Extract the [X, Y] coordinate from the center of the cell holding the provided text.  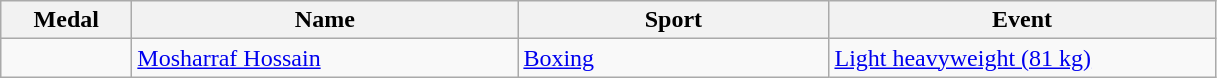
Boxing [674, 58]
Sport [674, 20]
Name [325, 20]
Light heavyweight (81 kg) [1022, 58]
Event [1022, 20]
Medal [66, 20]
Mosharraf Hossain [325, 58]
